Determine the (x, y) coordinate at the center of the cell enclosing the given text.  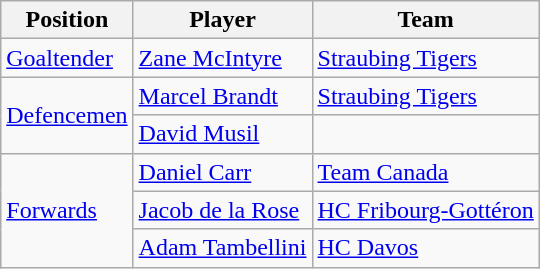
Player (222, 20)
Goaltender (67, 58)
Marcel Brandt (222, 96)
Daniel Carr (222, 172)
Adam Tambellini (222, 248)
Forwards (67, 210)
HC Fribourg-Gottéron (426, 210)
Jacob de la Rose (222, 210)
Team Canada (426, 172)
David Musil (222, 134)
Zane McIntyre (222, 58)
HC Davos (426, 248)
Team (426, 20)
Defencemen (67, 115)
Position (67, 20)
